For the text-containing cell, return its midpoint in (X, Y) coordinate format. 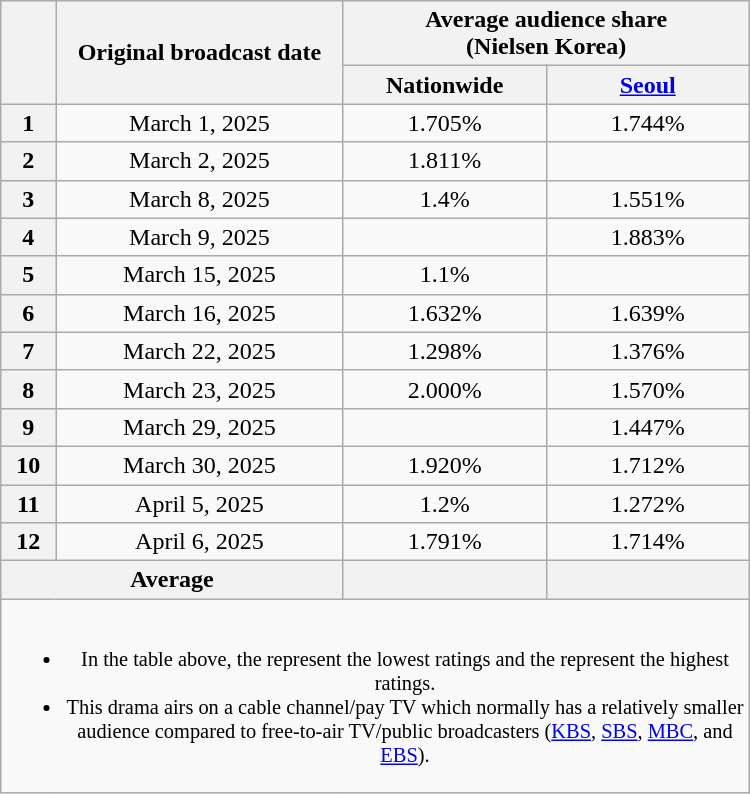
1.272% (648, 503)
March 29, 2025 (200, 427)
1.639% (648, 313)
1.712% (648, 465)
Average audience share(Nielsen Korea) (546, 34)
1 (28, 123)
Original broadcast date (200, 52)
March 15, 2025 (200, 275)
1.298% (444, 351)
Average (172, 580)
1.883% (648, 237)
8 (28, 389)
April 5, 2025 (200, 503)
1.791% (444, 542)
2 (28, 161)
March 2, 2025 (200, 161)
March 23, 2025 (200, 389)
1.714% (648, 542)
1.570% (648, 389)
Nationwide (444, 85)
12 (28, 542)
11 (28, 503)
March 8, 2025 (200, 199)
6 (28, 313)
1.447% (648, 427)
1.376% (648, 351)
4 (28, 237)
March 30, 2025 (200, 465)
1.632% (444, 313)
9 (28, 427)
1.920% (444, 465)
1.551% (648, 199)
7 (28, 351)
1.811% (444, 161)
March 9, 2025 (200, 237)
10 (28, 465)
Seoul (648, 85)
April 6, 2025 (200, 542)
1.1% (444, 275)
2.000% (444, 389)
March 1, 2025 (200, 123)
3 (28, 199)
March 22, 2025 (200, 351)
1.744% (648, 123)
5 (28, 275)
1.2% (444, 503)
March 16, 2025 (200, 313)
1.4% (444, 199)
1.705% (444, 123)
